Return the (X, Y) coordinate for the center point of the cell that contains the specified text.  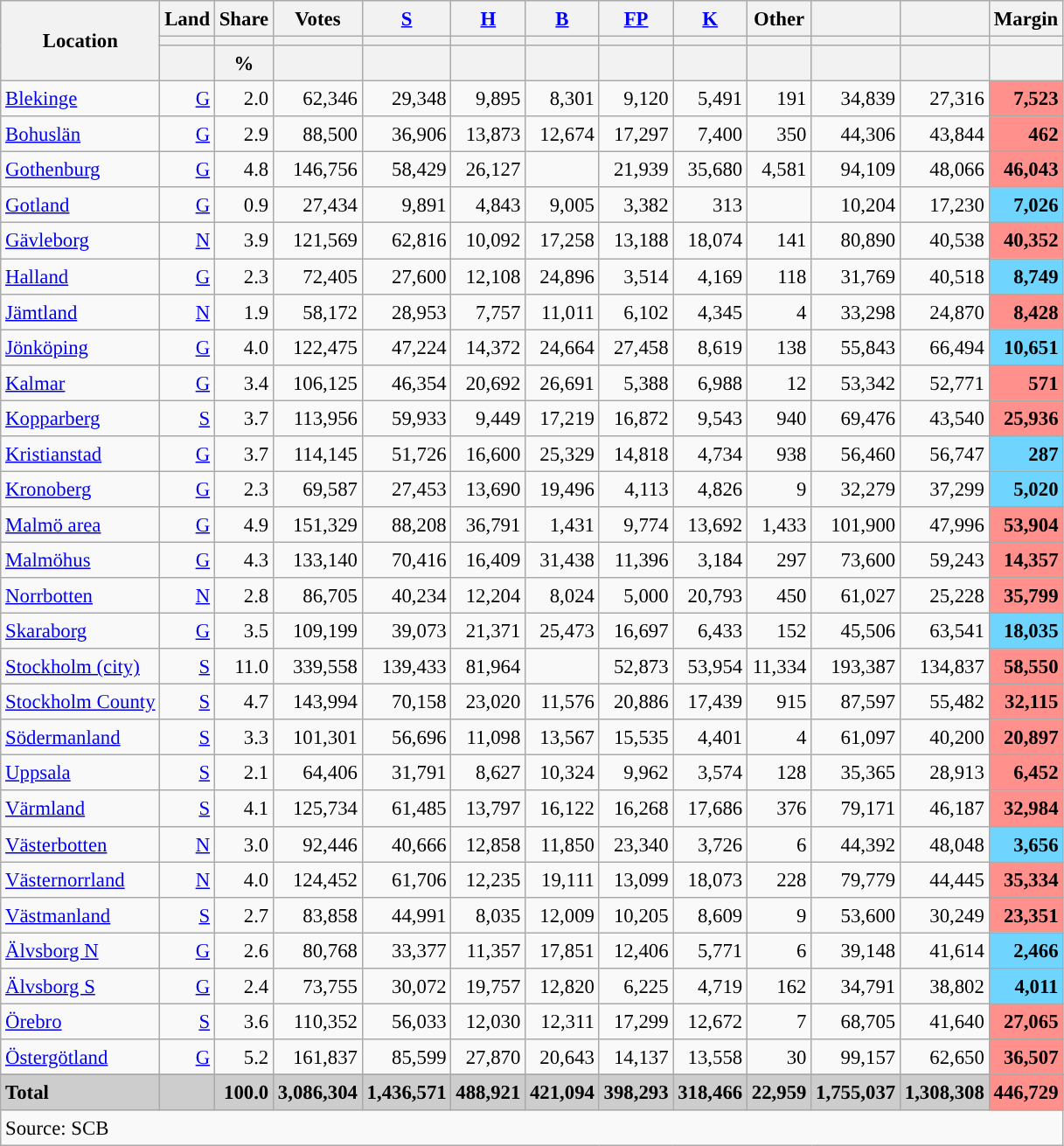
20,886 (636, 703)
40,538 (944, 241)
Östergötland (80, 1058)
18,035 (1026, 631)
7 (780, 1021)
32,984 (1026, 809)
12,311 (563, 1021)
56,696 (407, 738)
Total (80, 1093)
4,581 (780, 170)
8,749 (1026, 276)
43,844 (944, 135)
61,485 (407, 809)
56,747 (944, 455)
52,873 (636, 666)
1,308,308 (944, 1093)
16,122 (563, 809)
8,024 (563, 596)
462 (1026, 135)
10,651 (1026, 348)
17,299 (636, 1021)
6,433 (710, 631)
Other (780, 19)
20,643 (563, 1058)
1,433 (780, 524)
5,491 (710, 100)
20,897 (1026, 738)
2.0 (243, 100)
6,102 (636, 311)
Södermanland (80, 738)
4,401 (710, 738)
61,706 (407, 879)
13,567 (563, 738)
5.2 (243, 1058)
191 (780, 100)
4.9 (243, 524)
1,436,571 (407, 1093)
38,802 (944, 986)
10,204 (856, 205)
143,994 (318, 703)
3,184 (710, 559)
17,297 (636, 135)
3,514 (636, 276)
11,850 (563, 844)
26,691 (563, 383)
7,523 (1026, 100)
5,000 (636, 596)
Norrbotten (80, 596)
11,334 (780, 666)
15,535 (636, 738)
124,452 (318, 879)
48,048 (944, 844)
46,187 (944, 809)
9,962 (636, 773)
16,409 (488, 559)
Location (80, 41)
40,666 (407, 844)
3,086,304 (318, 1093)
26,127 (488, 170)
55,843 (856, 348)
24,896 (563, 276)
106,125 (318, 383)
Jönköping (80, 348)
12,406 (636, 951)
47,996 (944, 524)
110,352 (318, 1021)
63,541 (944, 631)
10,205 (636, 914)
4,113 (636, 490)
14,357 (1026, 559)
3.5 (243, 631)
11,357 (488, 951)
20,692 (488, 383)
12,030 (488, 1021)
80,890 (856, 241)
14,818 (636, 455)
53,600 (856, 914)
59,243 (944, 559)
Västmanland (80, 914)
3.6 (243, 1021)
4,345 (710, 311)
36,507 (1026, 1058)
B (563, 19)
31,769 (856, 276)
27,065 (1026, 1021)
Kopparberg (80, 418)
376 (780, 809)
2.6 (243, 951)
35,799 (1026, 596)
4.8 (243, 170)
30,072 (407, 986)
350 (780, 135)
11,011 (563, 311)
92,446 (318, 844)
16,697 (636, 631)
61,027 (856, 596)
10,092 (488, 241)
Margin (1026, 19)
141 (780, 241)
8,301 (563, 100)
14,137 (636, 1058)
7,026 (1026, 205)
35,334 (1026, 879)
5,388 (636, 383)
1,755,037 (856, 1093)
3,382 (636, 205)
36,791 (488, 524)
4.7 (243, 703)
99,157 (856, 1058)
28,913 (944, 773)
Gothenburg (80, 170)
73,600 (856, 559)
14,372 (488, 348)
Gotland (80, 205)
25,329 (563, 455)
88,208 (407, 524)
3.4 (243, 383)
35,365 (856, 773)
34,839 (856, 100)
Skaraborg (80, 631)
43,540 (944, 418)
Source: SCB (532, 1128)
4,734 (710, 455)
Share (243, 19)
12 (780, 383)
9,891 (407, 205)
Uppsala (80, 773)
61,097 (856, 738)
100.0 (243, 1093)
162 (780, 986)
Land (187, 19)
Älvsborg N (80, 951)
6,225 (636, 986)
69,476 (856, 418)
17,686 (710, 809)
1.9 (243, 311)
138 (780, 348)
16,600 (488, 455)
4,719 (710, 986)
17,851 (563, 951)
79,171 (856, 809)
25,473 (563, 631)
Västernorrland (80, 879)
101,900 (856, 524)
313 (710, 205)
41,614 (944, 951)
Värmland (80, 809)
0.9 (243, 205)
11,098 (488, 738)
29,348 (407, 100)
193,387 (856, 666)
27,316 (944, 100)
114,145 (318, 455)
134,837 (944, 666)
22,959 (780, 1093)
19,496 (563, 490)
101,301 (318, 738)
133,140 (318, 559)
12,820 (563, 986)
51,726 (407, 455)
16,268 (636, 809)
Malmöhus (80, 559)
46,043 (1026, 170)
28,953 (407, 311)
Jämtland (80, 311)
31,791 (407, 773)
53,954 (710, 666)
4.3 (243, 559)
318,466 (710, 1093)
17,439 (710, 703)
5,771 (710, 951)
2.1 (243, 773)
7,757 (488, 311)
83,858 (318, 914)
9,449 (488, 418)
12,858 (488, 844)
Västerbotten (80, 844)
13,873 (488, 135)
86,705 (318, 596)
13,099 (636, 879)
69,587 (318, 490)
2.9 (243, 135)
13,188 (636, 241)
46,354 (407, 383)
8,428 (1026, 311)
62,650 (944, 1058)
11,576 (563, 703)
17,258 (563, 241)
8,619 (710, 348)
Kalmar (80, 383)
40,352 (1026, 241)
19,111 (563, 879)
6,452 (1026, 773)
% (243, 63)
12,108 (488, 276)
109,199 (318, 631)
27,870 (488, 1058)
87,597 (856, 703)
3.9 (243, 241)
40,200 (944, 738)
H (488, 19)
4,169 (710, 276)
55,482 (944, 703)
3,656 (1026, 844)
Stockholm (city) (80, 666)
23,351 (1026, 914)
12,674 (563, 135)
20,793 (710, 596)
27,600 (407, 276)
30,249 (944, 914)
3,574 (710, 773)
27,434 (318, 205)
32,115 (1026, 703)
10,324 (563, 773)
Kristianstad (80, 455)
34,791 (856, 986)
228 (780, 879)
40,234 (407, 596)
7,400 (710, 135)
446,729 (1026, 1093)
30 (780, 1058)
Örebro (80, 1021)
9,543 (710, 418)
56,033 (407, 1021)
18,073 (710, 879)
17,230 (944, 205)
151,329 (318, 524)
Malmö area (80, 524)
27,458 (636, 348)
39,073 (407, 631)
9,895 (488, 100)
125,734 (318, 809)
13,797 (488, 809)
59,933 (407, 418)
47,224 (407, 348)
18,074 (710, 241)
146,756 (318, 170)
44,392 (856, 844)
44,445 (944, 879)
27,453 (407, 490)
K (710, 19)
17,219 (563, 418)
113,956 (318, 418)
11,396 (636, 559)
3,726 (710, 844)
85,599 (407, 1058)
58,429 (407, 170)
Stockholm County (80, 703)
2.4 (243, 986)
66,494 (944, 348)
161,837 (318, 1058)
9,005 (563, 205)
24,664 (563, 348)
79,779 (856, 879)
Blekinge (80, 100)
52,771 (944, 383)
915 (780, 703)
23,340 (636, 844)
64,406 (318, 773)
4,011 (1026, 986)
23,020 (488, 703)
25,936 (1026, 418)
12,204 (488, 596)
53,904 (1026, 524)
122,475 (318, 348)
80,768 (318, 951)
33,298 (856, 311)
118 (780, 276)
8,035 (488, 914)
2.7 (243, 914)
19,757 (488, 986)
72,405 (318, 276)
139,433 (407, 666)
58,550 (1026, 666)
44,991 (407, 914)
13,692 (710, 524)
70,416 (407, 559)
940 (780, 418)
3.3 (243, 738)
11.0 (243, 666)
56,460 (856, 455)
94,109 (856, 170)
68,705 (856, 1021)
488,921 (488, 1093)
571 (1026, 383)
5,020 (1026, 490)
36,906 (407, 135)
81,964 (488, 666)
6,988 (710, 383)
4,826 (710, 490)
21,939 (636, 170)
Halland (80, 276)
9,774 (636, 524)
8,627 (488, 773)
450 (780, 596)
287 (1026, 455)
1,431 (563, 524)
24,870 (944, 311)
152 (780, 631)
12,672 (710, 1021)
12,235 (488, 879)
Gävleborg (80, 241)
2.8 (243, 596)
37,299 (944, 490)
4,843 (488, 205)
16,872 (636, 418)
70,158 (407, 703)
12,009 (563, 914)
FP (636, 19)
Bohuslän (80, 135)
33,377 (407, 951)
21,371 (488, 631)
39,148 (856, 951)
73,755 (318, 986)
297 (780, 559)
Votes (318, 19)
45,506 (856, 631)
25,228 (944, 596)
Kronoberg (80, 490)
2,466 (1026, 951)
31,438 (563, 559)
13,558 (710, 1058)
88,500 (318, 135)
128 (780, 773)
53,342 (856, 383)
421,094 (563, 1093)
62,816 (407, 241)
3.0 (243, 844)
13,690 (488, 490)
40,518 (944, 276)
8,609 (710, 914)
48,066 (944, 170)
Älvsborg S (80, 986)
938 (780, 455)
41,640 (944, 1021)
9,120 (636, 100)
4.1 (243, 809)
44,306 (856, 135)
398,293 (636, 1093)
339,558 (318, 666)
58,172 (318, 311)
121,569 (318, 241)
35,680 (710, 170)
62,346 (318, 100)
32,279 (856, 490)
